Provide the [X, Y] coordinate of the cell's center where the given text is located.  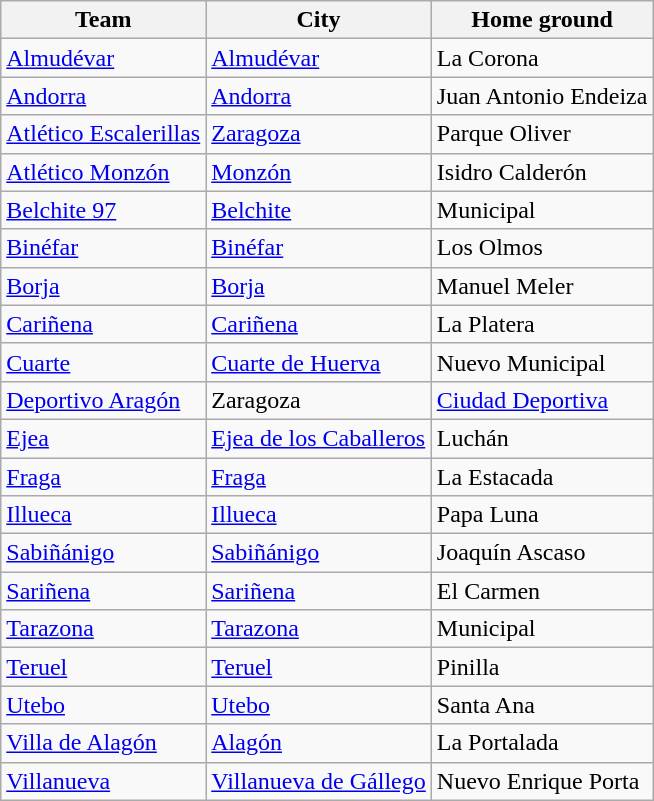
Belchite [319, 210]
Juan Antonio Endeiza [542, 96]
Home ground [542, 20]
Cuarte [104, 362]
Belchite 97 [104, 210]
La Corona [542, 58]
La Estacada [542, 477]
Nuevo Enrique Porta [542, 781]
Villanueva [104, 781]
Villanueva de Gállego [319, 781]
Monzón [319, 172]
Ciudad Deportiva [542, 400]
Isidro Calderón [542, 172]
Alagón [319, 743]
Papa Luna [542, 515]
Manuel Meler [542, 286]
Los Olmos [542, 248]
Team [104, 20]
Pinilla [542, 667]
La Portalada [542, 743]
Luchán [542, 438]
Nuevo Municipal [542, 362]
Parque Oliver [542, 134]
Ejea [104, 438]
Villa de Alagón [104, 743]
Santa Ana [542, 705]
Deportivo Aragón [104, 400]
Atlético Monzón [104, 172]
Atlético Escalerillas [104, 134]
City [319, 20]
Cuarte de Huerva [319, 362]
El Carmen [542, 591]
La Platera [542, 324]
Ejea de los Caballeros [319, 438]
Joaquín Ascaso [542, 553]
